Provide the (x, y) coordinate of the cell's center where the given text is located.  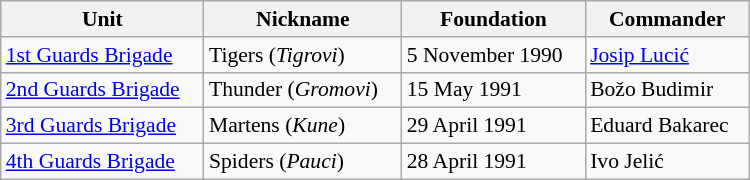
5 November 1990 (494, 55)
Josip Lucić (667, 55)
4th Guards Brigade (102, 162)
15 May 1991 (494, 90)
Thunder (Gromovi) (303, 90)
Tigers (Tigrovi) (303, 55)
Unit (102, 19)
Eduard Bakarec (667, 126)
Spiders (Pauci) (303, 162)
Foundation (494, 19)
28 April 1991 (494, 162)
Nickname (303, 19)
2nd Guards Brigade (102, 90)
Commander (667, 19)
Božo Budimir (667, 90)
1st Guards Brigade (102, 55)
3rd Guards Brigade (102, 126)
Martens (Kune) (303, 126)
29 April 1991 (494, 126)
Ivo Jelić (667, 162)
